Output the (x, y) coordinate of the center of the cell containing the given text.  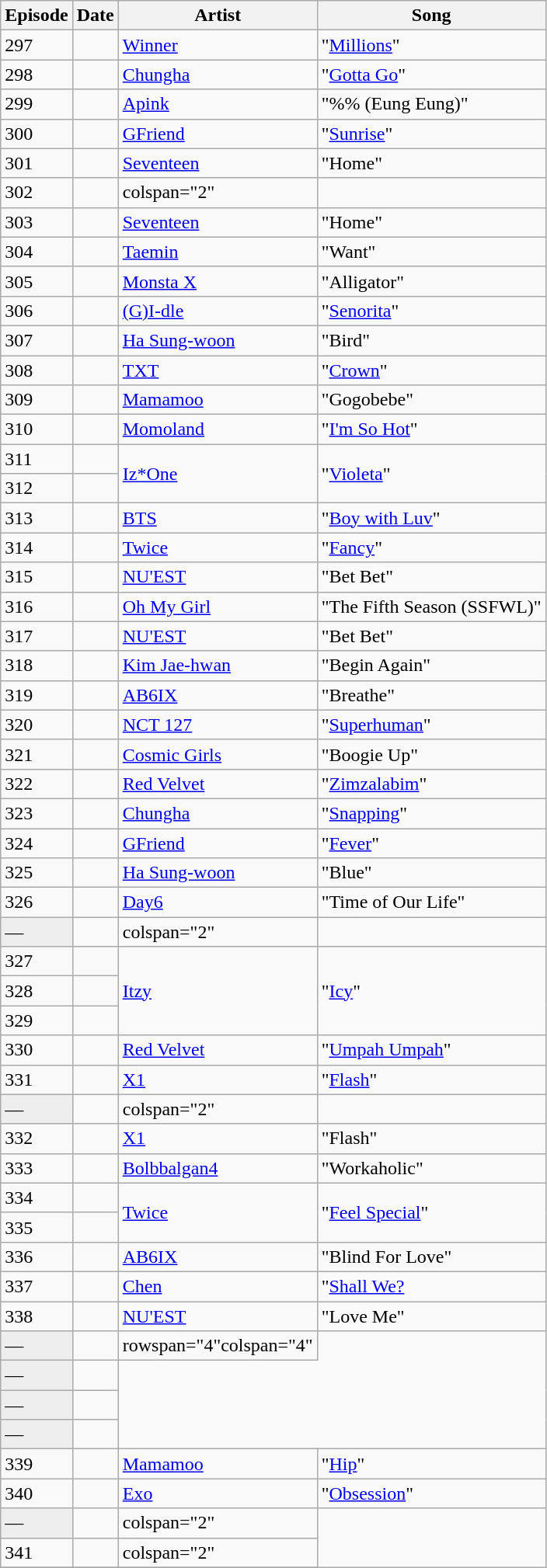
"Fancy" (431, 548)
308 (37, 370)
"Millions" (431, 45)
318 (37, 666)
313 (37, 518)
333 (37, 1168)
"Superhuman" (431, 725)
309 (37, 400)
"Blind For Love" (431, 1257)
Bolbbalgan4 (218, 1168)
NCT 127 (218, 725)
Winner (218, 45)
Cosmic Girls (218, 754)
330 (37, 1050)
316 (37, 607)
340 (37, 1493)
Chen (218, 1286)
"Umpah Umpah" (431, 1050)
298 (37, 75)
339 (37, 1464)
"Feel Special" (431, 1212)
Itzy (218, 991)
Artist (218, 16)
rowspan="4"colspan="4" (218, 1346)
"Icy" (431, 991)
"Senorita" (431, 311)
301 (37, 163)
338 (37, 1316)
304 (37, 252)
"Fever" (431, 843)
297 (37, 45)
327 (37, 961)
Monsta X (218, 281)
TXT (218, 370)
322 (37, 784)
312 (37, 488)
310 (37, 429)
332 (37, 1139)
Song (431, 16)
Kim Jae-hwan (218, 666)
321 (37, 754)
328 (37, 991)
314 (37, 548)
305 (37, 281)
"Bird" (431, 340)
"Boy with Luv" (431, 518)
303 (37, 222)
"Snapping" (431, 813)
299 (37, 104)
306 (37, 311)
300 (37, 134)
Date (95, 16)
307 (37, 340)
331 (37, 1080)
329 (37, 1020)
"%% (Eung Eung)" (431, 104)
"Love Me" (431, 1316)
"Time of Our Life" (431, 902)
"Obsession" (431, 1493)
311 (37, 459)
BTS (218, 518)
Day6 (218, 902)
"Alligator" (431, 281)
325 (37, 873)
320 (37, 725)
"Sunrise" (431, 134)
326 (37, 902)
341 (37, 1552)
"Zimzalabim" (431, 784)
"Want" (431, 252)
319 (37, 695)
Iz*One (218, 474)
"Blue" (431, 873)
"Hip" (431, 1464)
302 (37, 193)
335 (37, 1227)
"Begin Again" (431, 666)
Apink (218, 104)
336 (37, 1257)
(G)I-dle (218, 311)
Exo (218, 1493)
"Gotta Go" (431, 75)
337 (37, 1286)
Episode (37, 16)
Taemin (218, 252)
"Gogobebe" (431, 400)
"Breathe" (431, 695)
317 (37, 636)
323 (37, 813)
"I'm So Hot" (431, 429)
324 (37, 843)
"Crown" (431, 370)
"Shall We? (431, 1286)
334 (37, 1198)
Momoland (218, 429)
315 (37, 577)
Oh My Girl (218, 607)
"The Fifth Season (SSFWL)" (431, 607)
"Boogie Up" (431, 754)
"Workaholic" (431, 1168)
"Violeta" (431, 474)
